Return the (x, y) coordinate for the center point of the cell that contains the specified text.  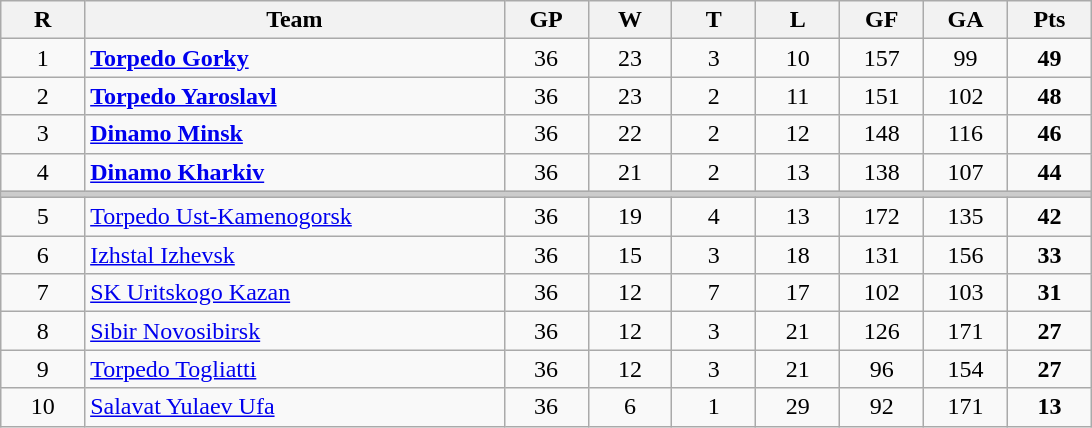
33 (1049, 255)
157 (882, 58)
22 (630, 134)
Sibir Novosibirsk (295, 331)
156 (966, 255)
31 (1049, 293)
42 (1049, 217)
Torpedo Gorky (295, 58)
126 (882, 331)
99 (966, 58)
46 (1049, 134)
48 (1049, 96)
9 (43, 369)
116 (966, 134)
131 (882, 255)
11 (798, 96)
96 (882, 369)
148 (882, 134)
Dinamo Minsk (295, 134)
Pts (1049, 20)
135 (966, 217)
19 (630, 217)
49 (1049, 58)
Izhstal Izhevsk (295, 255)
Dinamo Kharkiv (295, 172)
W (630, 20)
138 (882, 172)
Team (295, 20)
Salavat Yulaev Ufa (295, 407)
SK Uritskogo Kazan (295, 293)
5 (43, 217)
107 (966, 172)
172 (882, 217)
GA (966, 20)
44 (1049, 172)
18 (798, 255)
T (714, 20)
L (798, 20)
92 (882, 407)
8 (43, 331)
GF (882, 20)
154 (966, 369)
R (43, 20)
29 (798, 407)
Torpedo Togliatti (295, 369)
GP (546, 20)
15 (630, 255)
Torpedo Ust-Kamenogorsk (295, 217)
151 (882, 96)
Torpedo Yaroslavl (295, 96)
103 (966, 293)
17 (798, 293)
